From the cell containing the given text, extract its center point as (X, Y) coordinate. 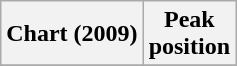
Peakposition (189, 34)
Chart (2009) (72, 34)
